Pinpoint the cell where the given text exists, returning its [X, Y] midpoint coordinate. 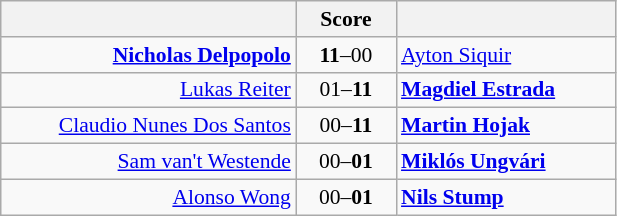
Nicholas Delpopolo [148, 55]
Alonso Wong [148, 197]
Score [346, 19]
Magdiel Estrada [506, 90]
Martin Hojak [506, 126]
01–11 [346, 90]
Miklós Ungvári [506, 162]
Sam van't Westende [148, 162]
Nils Stump [506, 197]
Ayton Siquir [506, 55]
Claudio Nunes Dos Santos [148, 126]
00–11 [346, 126]
Lukas Reiter [148, 90]
11–00 [346, 55]
